Detect which cell encompasses the target text, then output its [x, y] center coordinate. 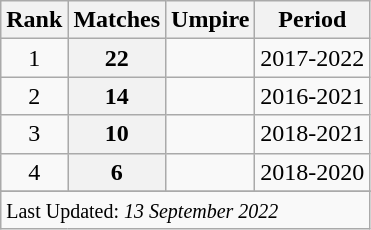
10 [117, 134]
Rank [34, 20]
2016-2021 [312, 96]
2017-2022 [312, 58]
14 [117, 96]
2018-2021 [312, 134]
3 [34, 134]
Period [312, 20]
Matches [117, 20]
1 [34, 58]
2 [34, 96]
6 [117, 172]
2018-2020 [312, 172]
22 [117, 58]
Last Updated: 13 September 2022 [186, 210]
4 [34, 172]
Umpire [210, 20]
